Determine the [X, Y] coordinate at the center of the cell enclosing the given text.  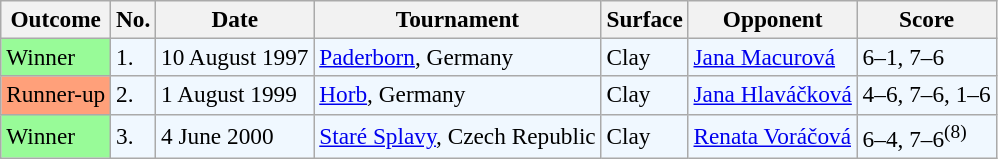
Jana Hlaváčková [772, 95]
Horb, Germany [458, 95]
1 August 1999 [235, 95]
Score [926, 19]
No. [134, 19]
Surface [644, 19]
Tournament [458, 19]
4 June 2000 [235, 136]
Jana Macurová [772, 57]
Opponent [772, 19]
2. [134, 95]
10 August 1997 [235, 57]
Runner-up [56, 95]
Date [235, 19]
1. [134, 57]
Staré Splavy, Czech Republic [458, 136]
4–6, 7–6, 1–6 [926, 95]
3. [134, 136]
Paderborn, Germany [458, 57]
6–4, 7–6(8) [926, 136]
Outcome [56, 19]
6–1, 7–6 [926, 57]
Renata Voráčová [772, 136]
